Search for the cell housing the specified text and yield its [x, y] center coordinate. 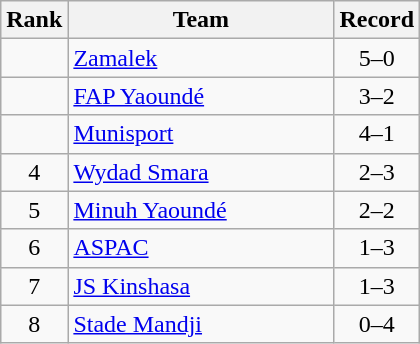
7 [34, 286]
Munisport [201, 134]
Zamalek [201, 58]
Minuh Yaoundé [201, 210]
Team [201, 20]
JS Kinshasa [201, 286]
Record [377, 20]
5–0 [377, 58]
Rank [34, 20]
ASPAC [201, 248]
2–3 [377, 172]
8 [34, 324]
4–1 [377, 134]
4 [34, 172]
3–2 [377, 96]
FAP Yaoundé [201, 96]
Stade Mandji [201, 324]
0–4 [377, 324]
5 [34, 210]
Wydad Smara [201, 172]
6 [34, 248]
2–2 [377, 210]
